Identify which cell holds the provided text, then report its (X, Y) central coordinate. 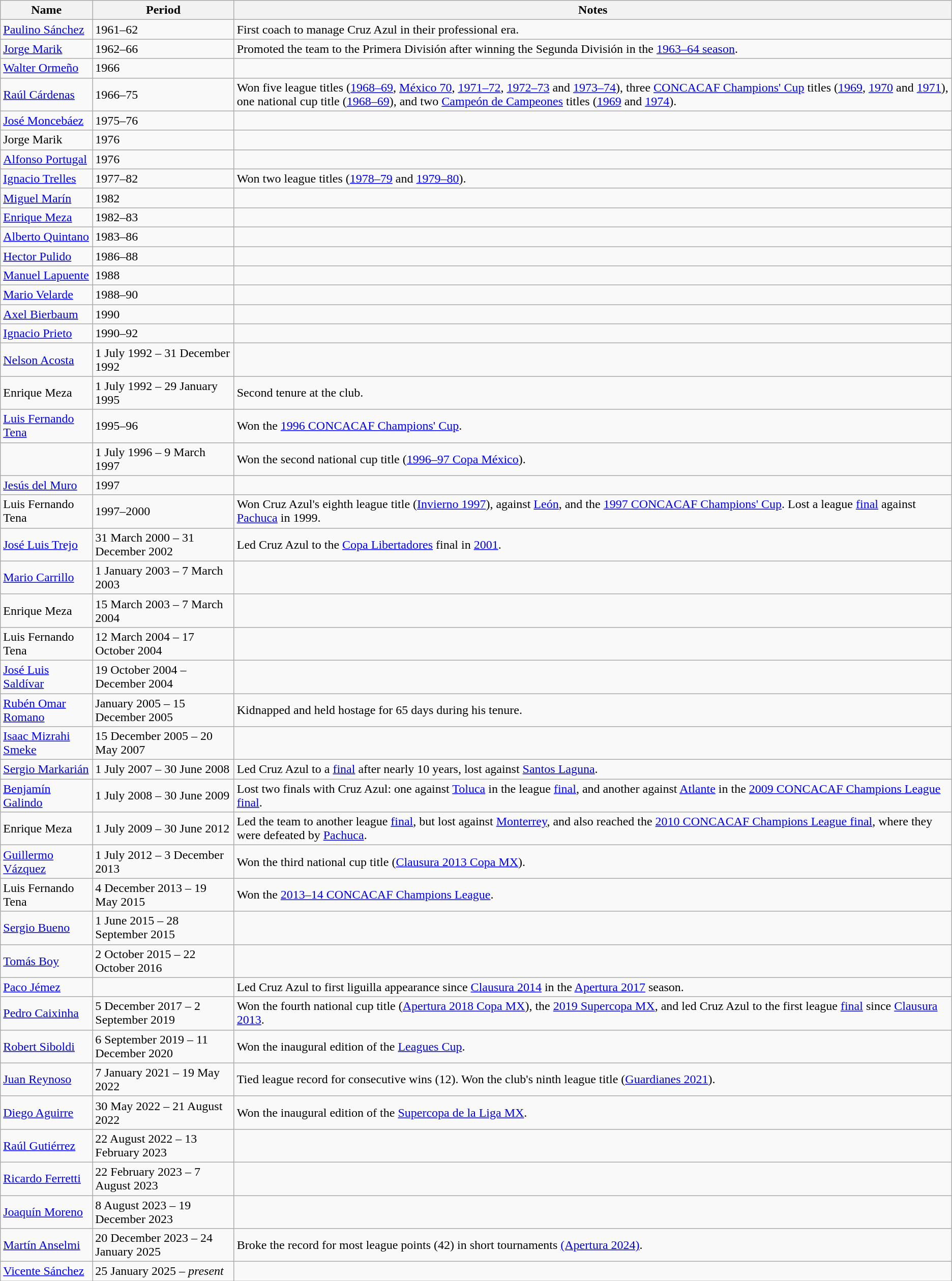
Martín Anselmi (47, 1245)
Won the second national cup title (1996–97 Copa México). (593, 459)
1 July 2009 – 30 June 2012 (163, 829)
Raúl Gutiérrez (47, 1145)
Kidnapped and held hostage for 65 days during his tenure. (593, 710)
1 July 2008 – 30 June 2009 (163, 795)
Won the third national cup title (Clausura 2013 Copa MX). (593, 861)
Sergio Markarián (47, 769)
Alfonso Portugal (47, 159)
4 December 2013 – 19 May 2015 (163, 895)
1982 (163, 198)
15 March 2003 – 7 March 2004 (163, 610)
1975–76 (163, 121)
Period (163, 10)
1988–90 (163, 295)
Pedro Caixinha (47, 1013)
1990 (163, 314)
Guillermo Vázquez (47, 861)
Sergio Bueno (47, 928)
1 June 2015 – 28 September 2015 (163, 928)
1977–82 (163, 178)
José Moncebáez (47, 121)
Tomás Boy (47, 961)
Juan Reynoso (47, 1079)
Ignacio Trelles (47, 178)
First coach to manage Cruz Azul in their professional era. (593, 29)
22 August 2022 – 13 February 2023 (163, 1145)
1988 (163, 276)
Led Cruz Azul to first liguilla appearance since Clausura 2014 in the Apertura 2017 season. (593, 987)
Ricardo Ferretti (47, 1179)
1 January 2003 – 7 March 2003 (163, 578)
7 January 2021 – 19 May 2022 (163, 1079)
Won the inaugural edition of the Leagues Cup. (593, 1047)
Tied league record for consecutive wins (12). Won the club's ninth league title (Guardianes 2021). (593, 1079)
1 July 1992 – 31 December 1992 (163, 360)
1966 (163, 68)
Paco Jémez (47, 987)
Paulino Sánchez (47, 29)
Hector Pulido (47, 256)
1997 (163, 485)
20 December 2023 – 24 January 2025 (163, 1245)
2 October 2015 – 22 October 2016 (163, 961)
1961–62 (163, 29)
25 January 2025 – present (163, 1271)
José Luis Trejo (47, 544)
Axel Bierbaum (47, 314)
Diego Aguirre (47, 1113)
30 May 2022 – 21 August 2022 (163, 1113)
Won Cruz Azul's eighth league title (Invierno 1997), against León, and the 1997 CONCACAF Champions' Cup. Lost a league final against Pachuca in 1999. (593, 512)
José Luis Saldívar (47, 676)
12 March 2004 – 17 October 2004 (163, 644)
15 December 2005 – 20 May 2007 (163, 743)
1995–96 (163, 426)
1 July 1996 – 9 March 1997 (163, 459)
22 February 2023 – 7 August 2023 (163, 1179)
Mario Velarde (47, 295)
6 September 2019 – 11 December 2020 (163, 1047)
Rubén Omar Romano (47, 710)
1997–2000 (163, 512)
1983–86 (163, 236)
Manuel Lapuente (47, 276)
Lost two finals with Cruz Azul: one against Toluca in the league final, and another against Atlante in the 2009 CONCACAF Champions League final. (593, 795)
Jesús del Muro (47, 485)
Mario Carrillo (47, 578)
1 July 2007 – 30 June 2008 (163, 769)
8 August 2023 – 19 December 2023 (163, 1211)
Walter Ormeño (47, 68)
31 March 2000 – 31 December 2002 (163, 544)
Miguel Marín (47, 198)
Ignacio Prieto (47, 334)
Led Cruz Azul to the Copa Libertadores final in 2001. (593, 544)
1986–88 (163, 256)
1962–66 (163, 49)
Name (47, 10)
Won two league titles (1978–79 and 1979–80). (593, 178)
1 July 1992 – 29 January 1995 (163, 393)
19 October 2004 – December 2004 (163, 676)
Alberto Quintano (47, 236)
Robert Siboldi (47, 1047)
1966–75 (163, 95)
Second tenure at the club. (593, 393)
Raúl Cárdenas (47, 95)
1 July 2012 – 3 December 2013 (163, 861)
Notes (593, 10)
Benjamín Galindo (47, 795)
Won the inaugural edition of the Supercopa de la Liga MX. (593, 1113)
Vicente Sánchez (47, 1271)
1990–92 (163, 334)
5 December 2017 – 2 September 2019 (163, 1013)
Won the fourth national cup title (Apertura 2018 Copa MX), the 2019 Supercopa MX, and led Cruz Azul to the first league final since Clausura 2013. (593, 1013)
January 2005 – 15 December 2005 (163, 710)
Isaac Mizrahi Smeke (47, 743)
Promoted the team to the Primera División after winning the Segunda División in the 1963–64 season. (593, 49)
Nelson Acosta (47, 360)
Led Cruz Azul to a final after nearly 10 years, lost against Santos Laguna. (593, 769)
Joaquín Moreno (47, 1211)
1982–83 (163, 217)
Won the 1996 CONCACAF Champions' Cup. (593, 426)
Broke the record for most league points (42) in short tournaments (Apertura 2024). (593, 1245)
Won the 2013–14 CONCACAF Champions League. (593, 895)
